Search for the cell housing the specified text and yield its [x, y] center coordinate. 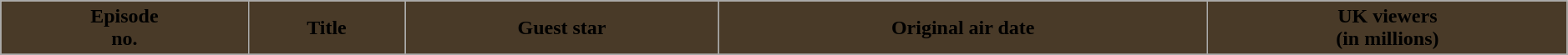
Guest star [561, 28]
Original air date [962, 28]
UK viewers(in millions) [1387, 28]
Episodeno. [124, 28]
Title [327, 28]
